Search for the cell housing the specified text and yield its (x, y) center coordinate. 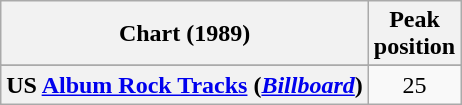
Chart (1989) (185, 34)
25 (414, 85)
US Album Rock Tracks (Billboard) (185, 85)
Peakposition (414, 34)
